Output the [X, Y] coordinate of the center of the cell containing the given text.  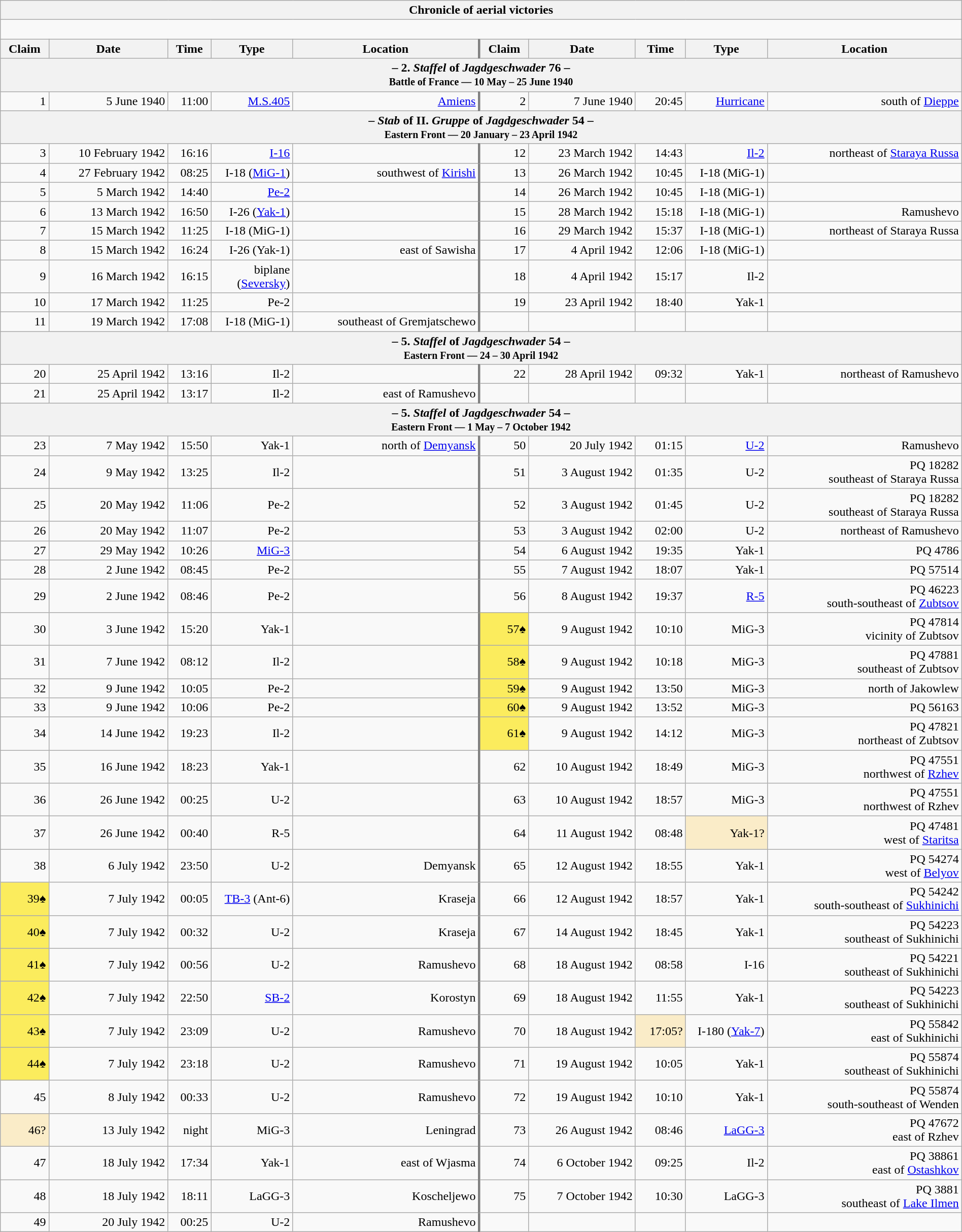
PQ 47821 northeast of Zubtsov [865, 734]
48 [24, 1196]
16:50 [190, 211]
23 March 1942 [582, 153]
7 May 1942 [109, 446]
23 [24, 446]
75 [503, 1196]
14:40 [190, 192]
40♠ [24, 932]
46? [24, 1130]
17:34 [190, 1162]
22:50 [190, 998]
3 June 1942 [109, 628]
14:43 [661, 153]
15:18 [661, 211]
PQ 54242 south-southeast of Sukhinichi [865, 898]
southeast of Gremjatschewo [386, 322]
23:09 [190, 1030]
17:05? [661, 1030]
8 July 1942 [109, 1096]
00:05 [190, 898]
37 [24, 833]
57♠ [503, 628]
15:37 [661, 230]
10:06 [190, 708]
17:08 [190, 322]
PQ 56163 [865, 708]
18 [503, 276]
45 [24, 1096]
9 [24, 276]
49 [24, 1222]
10 February 1942 [109, 153]
16:24 [190, 250]
58♠ [503, 662]
11:07 [190, 531]
6 August 1942 [582, 550]
PQ 47481 west of Staritsa [865, 833]
28 [24, 570]
19 [503, 303]
17 [503, 250]
39♠ [24, 898]
PQ 3881southeast of Lake Ilmen [865, 1196]
18:49 [661, 767]
5 March 1942 [109, 192]
– 5. Staffel of Jagdgeschwader 54 –Eastern Front — 24 – 30 April 1942 [481, 348]
16:15 [190, 276]
14 June 1942 [109, 734]
8 August 1942 [582, 596]
10:30 [661, 1196]
12 [503, 153]
21 [24, 393]
15 [503, 211]
16:16 [190, 153]
08:45 [190, 570]
13 July 1942 [109, 1130]
10:26 [190, 550]
34 [24, 734]
7 June 1940 [582, 101]
43♠ [24, 1030]
southwest of Kirishi [386, 173]
east of Ramushevo [386, 393]
26 August 1942 [582, 1130]
23:18 [190, 1064]
8 [24, 250]
00:40 [190, 833]
01:35 [661, 472]
42♠ [24, 998]
15:17 [661, 276]
52 [503, 505]
19:23 [190, 734]
13:52 [661, 708]
08:25 [190, 173]
15:50 [190, 446]
63 [503, 800]
Amiens [386, 101]
PQ 47881 southeast of Zubtsov [865, 662]
5 [24, 192]
7 October 1942 [582, 1196]
66 [503, 898]
29 [24, 596]
47 [24, 1162]
56 [503, 596]
16 [503, 230]
33 [24, 708]
38 [24, 866]
Leningrad [386, 1130]
1 [24, 101]
11:00 [190, 101]
PQ 4786 [865, 550]
13:50 [661, 688]
18:23 [190, 767]
01:15 [661, 446]
11 August 1942 [582, 833]
55 [503, 570]
54 [503, 550]
61♠ [503, 734]
10 [24, 303]
08:58 [661, 964]
26 [24, 531]
13:16 [190, 374]
08:48 [661, 833]
08:12 [190, 662]
09:32 [661, 374]
east of Sawisha [386, 250]
north of Jakowlew [865, 688]
PQ 55874 southeast of Sukhinichi [865, 1064]
15:20 [190, 628]
22 [503, 374]
41♠ [24, 964]
67 [503, 932]
7 [24, 230]
59♠ [503, 688]
10:18 [661, 662]
PQ 55842 east of Sukhinichi [865, 1030]
Koscheljewo [386, 1196]
30 [24, 628]
65 [503, 866]
35 [24, 767]
5 June 1940 [109, 101]
9 May 1942 [109, 472]
south of Dieppe [865, 101]
13 [503, 173]
2 [503, 101]
Korostyn [386, 998]
7 June 1942 [109, 662]
18:45 [661, 932]
– Stab of II. Gruppe of Jagdgeschwader 54 –Eastern Front — 20 January – 23 April 1942 [481, 127]
13:17 [190, 393]
PQ 46223 south-southeast of Zubtsov [865, 596]
6 October 1942 [582, 1162]
19:35 [661, 550]
11 [24, 322]
PQ 54274 west of Belyov [865, 866]
7 August 1942 [582, 570]
PQ 47814vicinity of Zubtsov [865, 628]
north of Demyansk [386, 446]
12:06 [661, 250]
18:07 [661, 570]
18:55 [661, 866]
– 2. Staffel of Jagdgeschwader 76 –Battle of France — 10 May – 25 June 1940 [481, 75]
biplane (Seversky) [252, 276]
50 [503, 446]
PQ 54221 southeast of Sukhinichi [865, 964]
62 [503, 767]
night [190, 1130]
28 April 1942 [582, 374]
72 [503, 1096]
20:45 [661, 101]
20 [24, 374]
51 [503, 472]
13:25 [190, 472]
14 August 1942 [582, 932]
3 [24, 153]
PQ 57514 [865, 570]
4 [24, 173]
19 March 1942 [109, 322]
60♠ [503, 708]
SB-2 [252, 998]
23 April 1942 [582, 303]
11:55 [661, 998]
16 March 1942 [109, 276]
19:37 [661, 596]
18:40 [661, 303]
11:06 [190, 505]
TB-3 (Ant-6) [252, 898]
14 [503, 192]
71 [503, 1064]
27 February 1942 [109, 173]
27 [24, 550]
28 March 1942 [582, 211]
74 [503, 1162]
36 [24, 800]
Hurricane [727, 101]
18:11 [190, 1196]
44♠ [24, 1064]
09:25 [661, 1162]
Chronicle of aerial victories [481, 10]
M.S.405 [252, 101]
16 June 1942 [109, 767]
64 [503, 833]
00:56 [190, 964]
23:50 [190, 866]
– 5. Staffel of Jagdgeschwader 54 –Eastern Front — 1 May – 7 October 1942 [481, 419]
29 March 1942 [582, 230]
53 [503, 531]
PQ 38861 east of Ostashkov [865, 1162]
Yak-1? [727, 833]
70 [503, 1030]
02:00 [661, 531]
east of Wjasma [386, 1162]
PQ 55874 south-southeast of Wenden [865, 1096]
00:32 [190, 932]
Demyansk [386, 866]
31 [24, 662]
13 March 1942 [109, 211]
I-180 (Yak-7) [727, 1030]
25 [24, 505]
69 [503, 998]
68 [503, 964]
00:33 [190, 1096]
6 July 1942 [109, 866]
17 March 1942 [109, 303]
PQ 47672 east of Rzhev [865, 1130]
6 [24, 211]
29 May 1942 [109, 550]
32 [24, 688]
14:12 [661, 734]
24 [24, 472]
01:45 [661, 505]
73 [503, 1130]
